Capture the cell that displays the provided text and extract its (x, y) central coordinate. 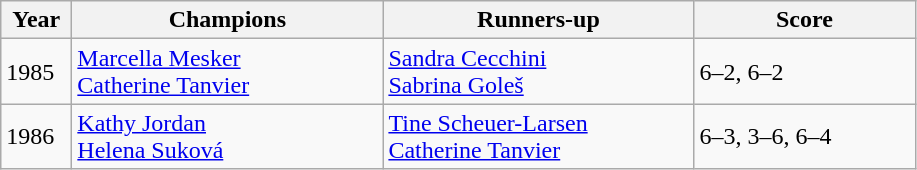
Champions (228, 20)
Runners-up (538, 20)
Year (36, 20)
6–3, 3–6, 6–4 (804, 136)
Score (804, 20)
6–2, 6–2 (804, 72)
1986 (36, 136)
1985 (36, 72)
Marcella Mesker Catherine Tanvier (228, 72)
Sandra Cecchini Sabrina Goleš (538, 72)
Kathy Jordan Helena Suková (228, 136)
Tine Scheuer-Larsen Catherine Tanvier (538, 136)
